Extract the (x, y) coordinate from the center of the cell holding the provided text.  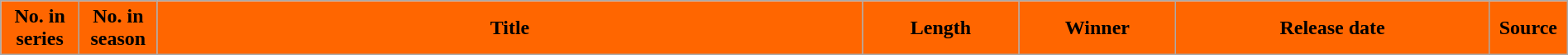
No. inseason (117, 28)
Length (941, 28)
Title (509, 28)
Winner (1097, 28)
Source (1528, 28)
Release date (1333, 28)
No. inseries (40, 28)
